Output the [X, Y] coordinate of the center of the cell containing the given text.  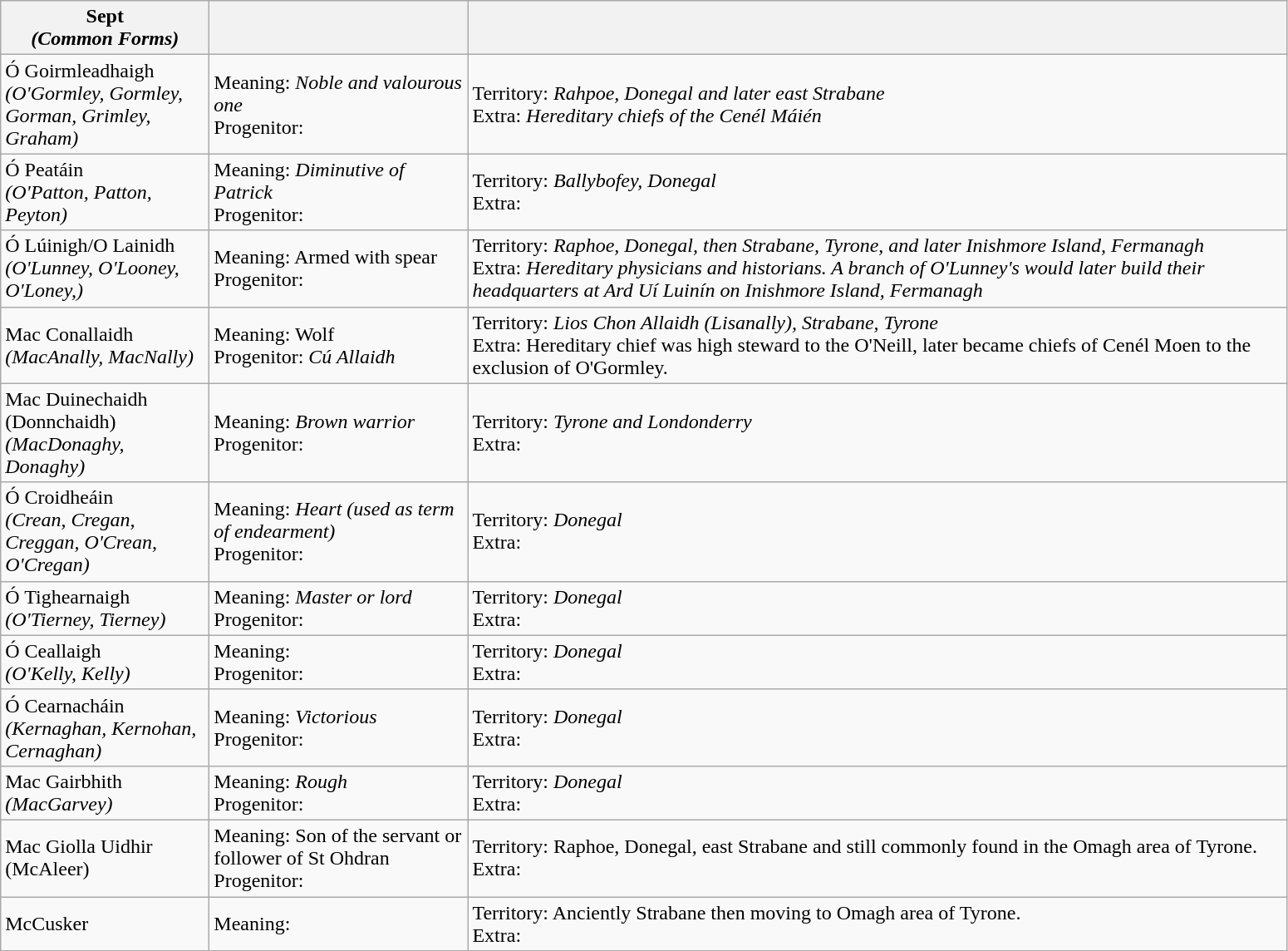
Ó Ceallaigh(O'Kelly, Kelly) [105, 662]
Territory: Rahpoe, Donegal and later east StrabaneExtra: Hereditary chiefs of the Cenél Máién [878, 105]
Ó Peatáin(O'Patton, Patton, Peyton) [105, 192]
McCusker [105, 923]
Ó Cearnacháin(Kernaghan, Kernohan, Cernaghan) [105, 727]
Ó Croidheáin(Crean, Cregan, Creggan, O'Crean, O'Cregan) [105, 532]
Meaning: Wolf Progenitor: Cú Allaidh [339, 345]
Meaning: Heart (used as term of endearment)Progenitor: [339, 532]
Meaning: Armed with spear Progenitor: [339, 269]
Mac Gairbhith(MacGarvey) [105, 793]
Meaning:Progenitor: [339, 662]
Sept(Common Forms) [105, 28]
Meaning: RoughProgenitor: [339, 793]
Mac Giolla Uidhir(McAleer) [105, 858]
Meaning: Diminutive of PatrickProgenitor: [339, 192]
Territory: Tyrone and LondonderryExtra: [878, 432]
Mac Conallaidh(MacAnally, MacNally) [105, 345]
Territory: Ballybofey, DonegalExtra: [878, 192]
Territory: Raphoe, Donegal, east Strabane and still commonly found in the Omagh area of Tyrone.Extra: [878, 858]
Meaning: Son of the servant or follower of St Ohdran Progenitor: [339, 858]
Ó Tighearnaigh(O'Tierney, Tierney) [105, 609]
Ó Goirmleadhaigh(O'Gormley, Gormley, Gorman, Grimley, Graham) [105, 105]
Meaning: Noble and valourous oneProgenitor: [339, 105]
Mac Duinechaidh (Donnchaidh)(MacDonaghy, Donaghy) [105, 432]
Meaning: [339, 923]
Ó Lúinigh/O Lainidh(O'Lunney, O'Looney, O'Loney,) [105, 269]
Meaning: VictoriousProgenitor: [339, 727]
Territory: Anciently Strabane then moving to Omagh area of Tyrone.Extra: [878, 923]
Meaning: Brown warriorProgenitor: [339, 432]
Meaning: Master or lordProgenitor: [339, 609]
